Detect which cell encompasses the target text, then output its [X, Y] center coordinate. 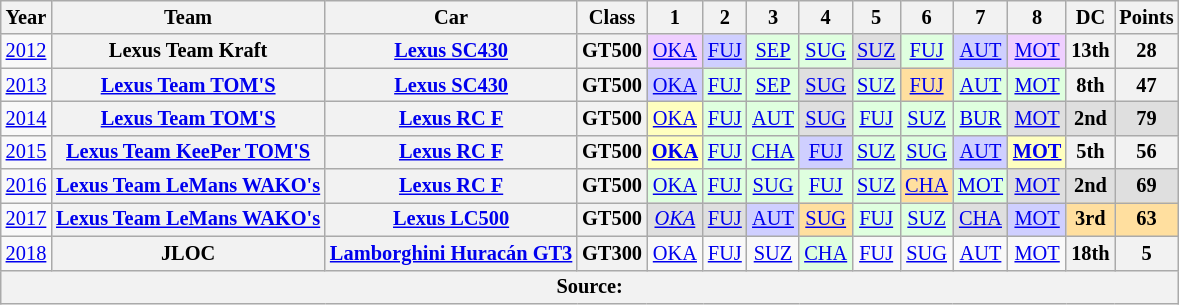
Class [612, 17]
69 [1146, 186]
2 [725, 17]
2016 [26, 186]
8 [1037, 17]
Lexus Team KeePer TOM'S [188, 152]
4 [826, 17]
JLOC [188, 253]
Lamborghini Huracán GT3 [451, 253]
GT300 [612, 253]
3rd [1090, 219]
Source: [590, 287]
13th [1090, 51]
7 [980, 17]
2012 [26, 51]
47 [1146, 85]
63 [1146, 219]
2015 [26, 152]
3 [774, 17]
Team [188, 17]
8th [1090, 85]
28 [1146, 51]
Lexus LC500 [451, 219]
Car [451, 17]
18th [1090, 253]
Year [26, 17]
Points [1146, 17]
56 [1146, 152]
2013 [26, 85]
2018 [26, 253]
2017 [26, 219]
1 [675, 17]
6 [926, 17]
DC [1090, 17]
79 [1146, 118]
5th [1090, 152]
Lexus Team Kraft [188, 51]
2014 [26, 118]
BUR [980, 118]
